Return the (x, y) coordinate for the center point of the cell that contains the specified text.  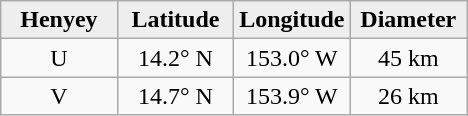
Diameter (408, 20)
V (59, 96)
Henyey (59, 20)
Longitude (292, 20)
14.2° N (175, 58)
26 km (408, 96)
45 km (408, 58)
Latitude (175, 20)
U (59, 58)
153.9° W (292, 96)
153.0° W (292, 58)
14.7° N (175, 96)
